Return [x, y] of the center of cell containing provided text 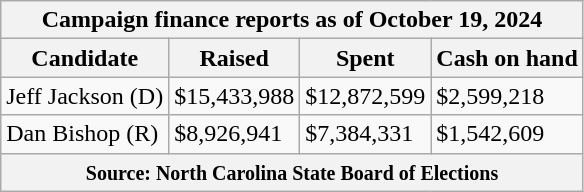
Dan Bishop (R) [85, 134]
$7,384,331 [366, 134]
Cash on hand [507, 58]
Raised [234, 58]
Candidate [85, 58]
$2,599,218 [507, 96]
Source: North Carolina State Board of Elections [292, 172]
$1,542,609 [507, 134]
$15,433,988 [234, 96]
$8,926,941 [234, 134]
Campaign finance reports as of October 19, 2024 [292, 20]
Jeff Jackson (D) [85, 96]
$12,872,599 [366, 96]
Spent [366, 58]
